Return the (X, Y) coordinate for the center point of the cell that contains the specified text.  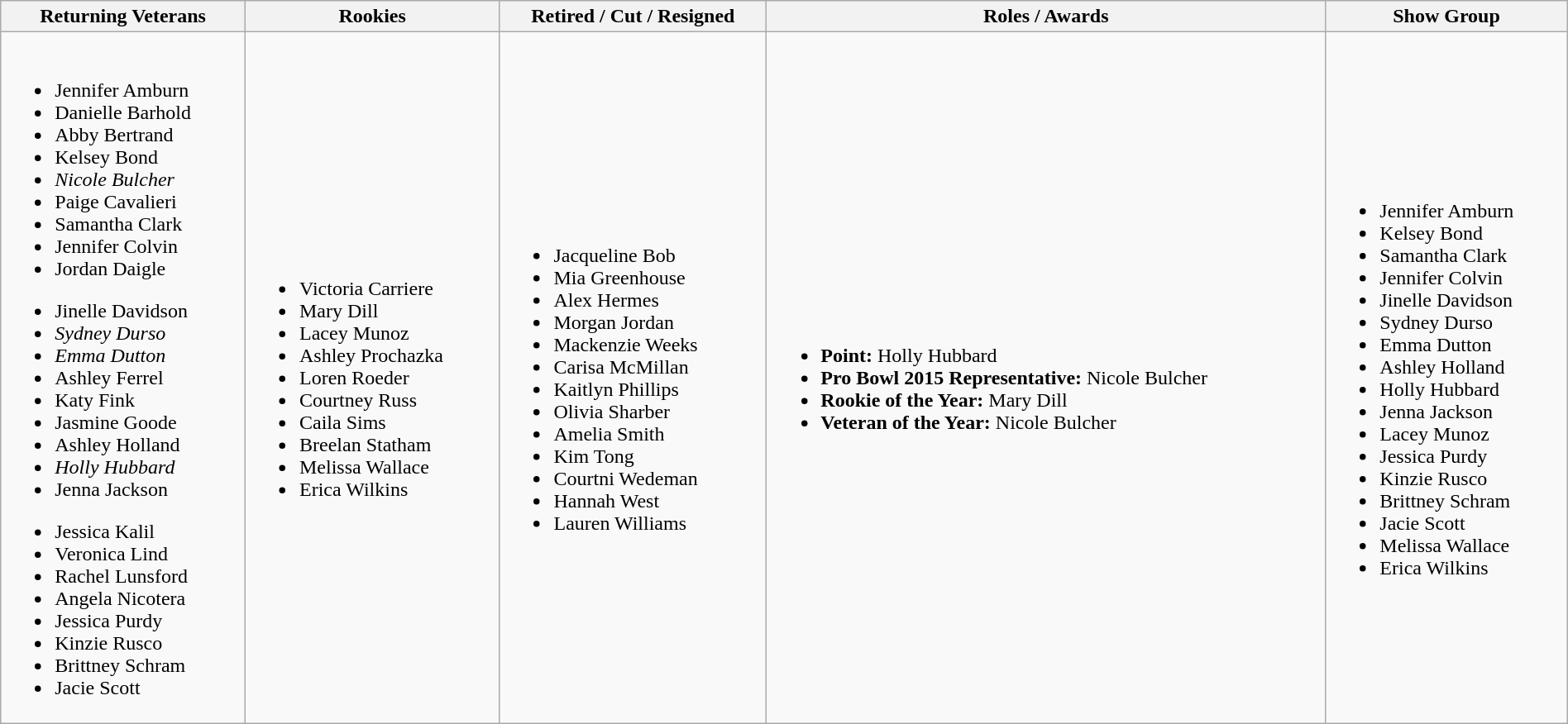
Roles / Awards (1046, 17)
Point: Holly HubbardPro Bowl 2015 Representative: Nicole BulcherRookie of the Year: Mary DillVeteran of the Year: Nicole Bulcher (1046, 378)
Returning Veterans (123, 17)
Rookies (372, 17)
Retired / Cut / Resigned (633, 17)
Victoria CarriereMary DillLacey MunozAshley ProchazkaLoren RoederCourtney RussCaila SimsBreelan StathamMelissa WallaceErica Wilkins (372, 378)
Show Group (1446, 17)
